From the cell containing the given text, extract its center point as (x, y) coordinate. 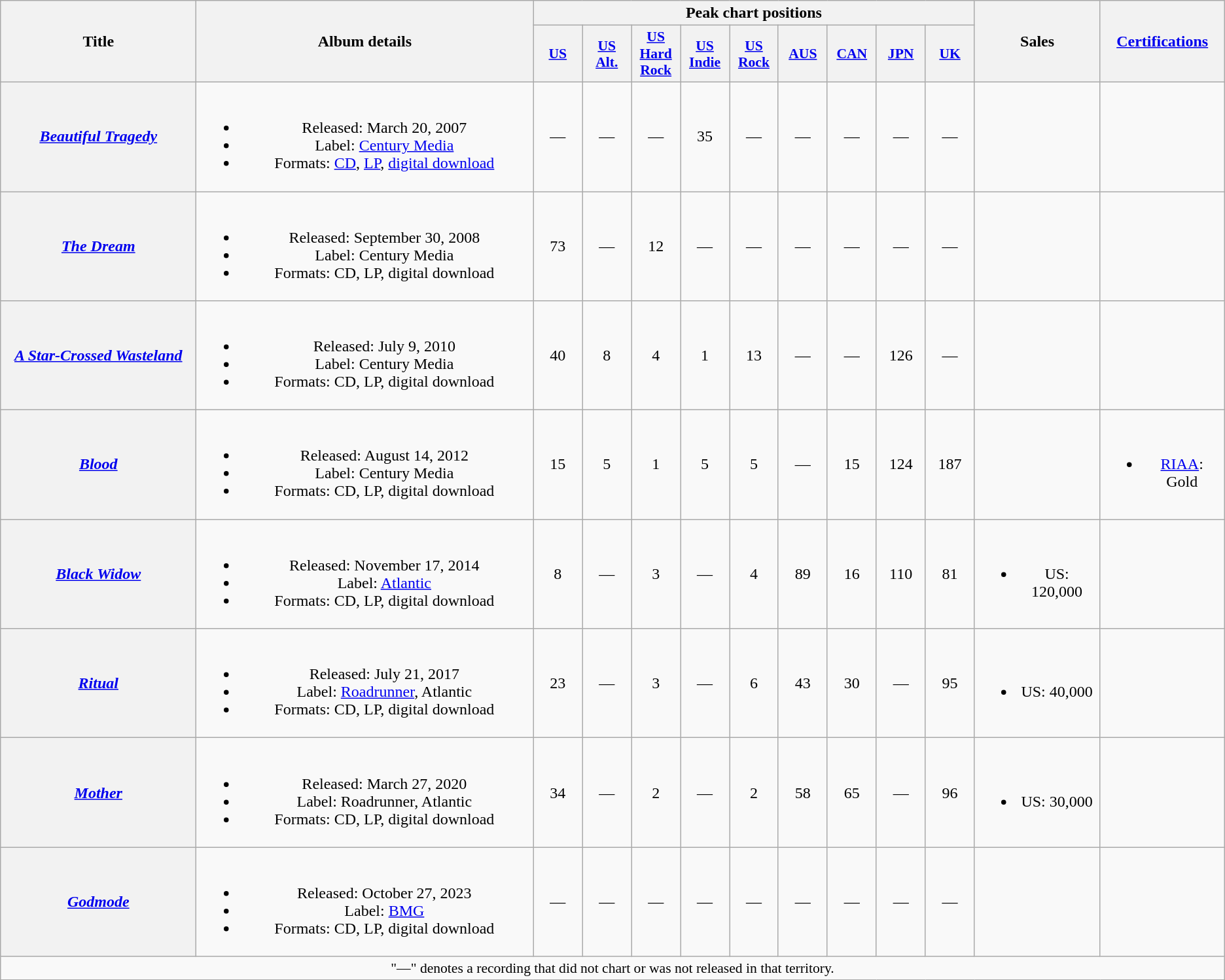
Title (98, 42)
34 (558, 793)
Released: November 17, 2014Label: AtlanticFormats: CD, LP, digital download (365, 574)
USHardRock (656, 54)
Peak chart positions (754, 13)
The Dream (98, 246)
89 (802, 574)
USIndie (705, 54)
AUS (802, 54)
124 (900, 464)
US: 40,000 (1037, 683)
6 (754, 683)
35 (705, 136)
110 (900, 574)
UK (950, 54)
Black Widow (98, 574)
Mother (98, 793)
US (558, 54)
126 (900, 356)
Released: July 9, 2010Label: Century MediaFormats: CD, LP, digital download (365, 356)
58 (802, 793)
CAN (852, 54)
43 (802, 683)
Released: March 20, 2007Label: Century MediaFormats: CD, LP, digital download (365, 136)
Album details (365, 42)
US: 30,000 (1037, 793)
81 (950, 574)
Sales (1037, 42)
RIAA: Gold (1162, 464)
Released: March 27, 2020Label: Roadrunner, AtlanticFormats: CD, LP, digital download (365, 793)
187 (950, 464)
40 (558, 356)
23 (558, 683)
Released: July 21, 2017Label: Roadrunner, AtlanticFormats: CD, LP, digital download (365, 683)
"—" denotes a recording that did not chart or was not released in that territory. (612, 968)
US: 120,000 (1037, 574)
Godmode (98, 901)
JPN (900, 54)
65 (852, 793)
Released: September 30, 2008Label: Century MediaFormats: CD, LP, digital download (365, 246)
A Star-Crossed Wasteland (98, 356)
30 (852, 683)
Certifications (1162, 42)
73 (558, 246)
USAlt. (607, 54)
Released: October 27, 2023Label: BMGFormats: CD, LP, digital download (365, 901)
96 (950, 793)
USRock (754, 54)
Released: August 14, 2012Label: Century MediaFormats: CD, LP, digital download (365, 464)
Beautiful Tragedy (98, 136)
12 (656, 246)
13 (754, 356)
16 (852, 574)
Blood (98, 464)
Ritual (98, 683)
95 (950, 683)
